Identify which cell holds the provided text, then report its (x, y) central coordinate. 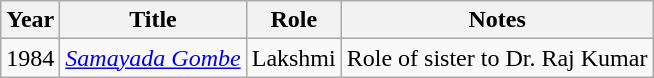
Title (153, 20)
Notes (497, 20)
Role (294, 20)
1984 (30, 58)
Samayada Gombe (153, 58)
Year (30, 20)
Lakshmi (294, 58)
Role of sister to Dr. Raj Kumar (497, 58)
